Find where the given text appears and provide that cell's center as [X, Y] coordinate. 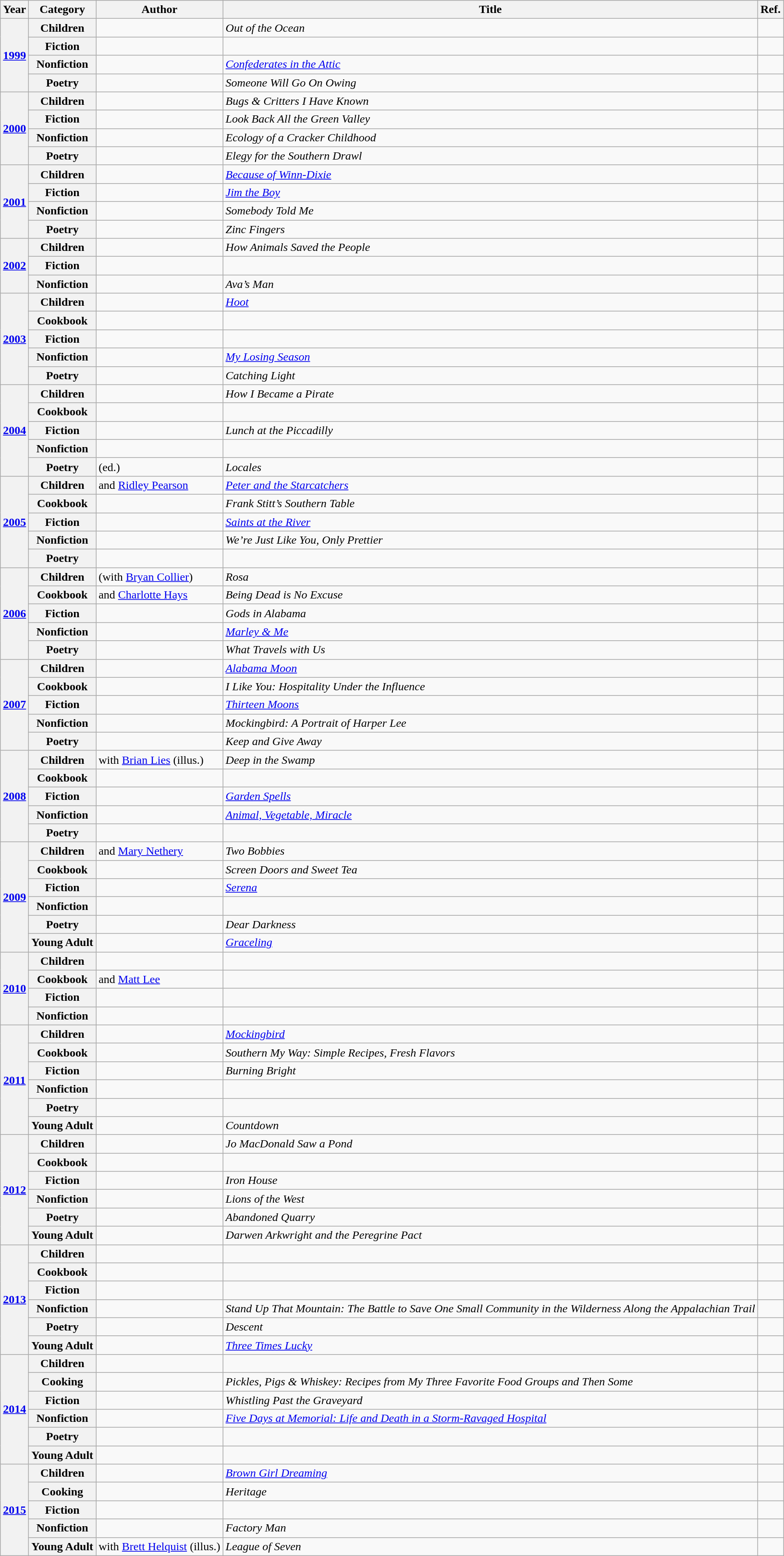
Whistling Past the Graveyard [490, 1400]
Abandoned Quarry [490, 1217]
Out of the Ocean [490, 28]
My Losing Season [490, 357]
2011 [14, 1080]
2007 [14, 705]
Stand Up That Mountain: The Battle to Save One Small Community in the Wilderness Along the Appalachian Trail [490, 1308]
2002 [14, 266]
Marley & Me [490, 632]
2010 [14, 988]
Pickles, Pigs & Whiskey: Recipes from My Three Favorite Food Groups and Then Some [490, 1382]
Year [14, 10]
Heritage [490, 1492]
Locales [490, 467]
Jo MacDonald Saw a Pond [490, 1144]
Serena [490, 888]
Ava’s Man [490, 284]
Three Times Lucky [490, 1345]
How I Became a Pirate [490, 394]
2012 [14, 1190]
Thirteen Moons [490, 705]
Gods in Alabama [490, 613]
2015 [14, 1510]
Catching Light [490, 375]
Darwen Arkwright and the Peregrine Pact [490, 1235]
Two Bobbies [490, 851]
Because of Winn-Dixie [490, 174]
2001 [14, 201]
Five Days at Memorial: Life and Death in a Storm-Ravaged Hospital [490, 1419]
Dear Darkness [490, 924]
Iron House [490, 1181]
How Animals Saved the People [490, 248]
League of Seven [490, 1546]
Saints at the River [490, 522]
Someone Will Go On Owing [490, 83]
Frank Stitt’s Southern Table [490, 503]
2014 [14, 1409]
Elegy for the Southern Drawl [490, 156]
Somebody Told Me [490, 211]
Ecology of a Cracker Childhood [490, 137]
2003 [14, 339]
Brown Girl Dreaming [490, 1473]
and Mary Nethery [159, 851]
2009 [14, 897]
Southern My Way: Simple Recipes, Fresh Flavors [490, 1052]
Lunch at the Piccadilly [490, 430]
Being Dead is No Excuse [490, 595]
2004 [14, 430]
1999 [14, 55]
Hoot [490, 302]
What Travels with Us [490, 650]
2006 [14, 613]
Category [62, 10]
Author [159, 10]
Peter and the Starcatchers [490, 485]
Screen Doors and Sweet Tea [490, 870]
Look Back All the Green Valley [490, 119]
Mockingbird: A Portrait of Harper Lee [490, 723]
Garden Spells [490, 796]
2000 [14, 128]
and Charlotte Hays [159, 595]
and Matt Lee [159, 979]
Animal, Vegetable, Miracle [490, 815]
Title [490, 10]
(with Bryan Collier) [159, 577]
We’re Just Like You, Only Prettier [490, 540]
Confederates in the Attic [490, 64]
Graceling [490, 943]
Burning Bright [490, 1071]
2013 [14, 1299]
(ed.) [159, 467]
Jim the Boy [490, 192]
Zinc Fingers [490, 229]
Rosa [490, 577]
Ref. [771, 10]
Bugs & Critters I Have Known [490, 101]
with Brian Lies (illus.) [159, 759]
Countdown [490, 1126]
2005 [14, 522]
Mockingbird [490, 1034]
Lions of the West [490, 1199]
2008 [14, 796]
Keep and Give Away [490, 741]
Alabama Moon [490, 668]
I Like You: Hospitality Under the Influence [490, 686]
and Ridley Pearson [159, 485]
with Brett Helquist (illus.) [159, 1546]
Deep in the Swamp [490, 759]
Factory Man [490, 1528]
Descent [490, 1327]
